Extract the (x, y) coordinate from the center of the cell holding the provided text.  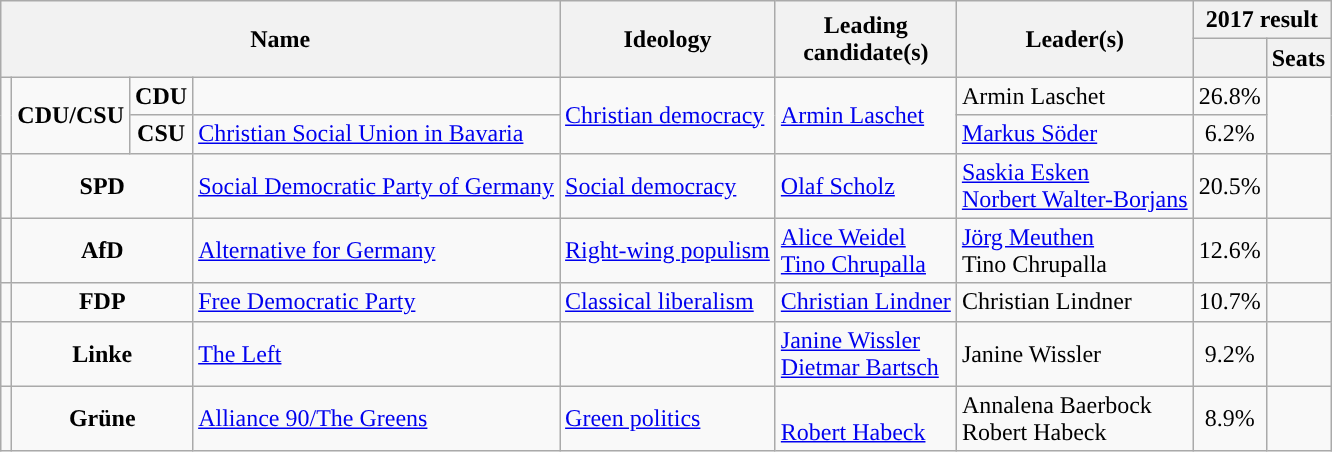
Janine WisslerDietmar Bartsch (866, 354)
12.6% (1230, 250)
6.2% (1230, 134)
Leadingcandidate(s) (866, 39)
Seats (1298, 58)
Markus Söder (1074, 134)
Classical liberalism (668, 302)
26.8% (1230, 96)
CDU/CSU (71, 115)
Grüne (102, 418)
20.5% (1230, 186)
Linke (102, 354)
Leader(s) (1074, 39)
2017 result (1262, 20)
CDU (162, 96)
Green politics (668, 418)
Christian democracy (668, 115)
Jörg MeuthenTino Chrupalla (1074, 250)
Robert Habeck (866, 418)
Annalena BaerbockRobert Habeck (1074, 418)
Alternative for Germany (376, 250)
Christian Social Union in Bavaria (376, 134)
Alice WeidelTino Chrupalla (866, 250)
Saskia EskenNorbert Walter-Borjans (1074, 186)
Olaf Scholz (866, 186)
9.2% (1230, 354)
CSU (162, 134)
Alliance 90/The Greens (376, 418)
Right-wing populism (668, 250)
10.7% (1230, 302)
The Left (376, 354)
Social Democratic Party of Germany (376, 186)
8.9% (1230, 418)
Social democracy (668, 186)
SPD (102, 186)
AfD (102, 250)
Name (280, 39)
Ideology (668, 39)
Free Democratic Party (376, 302)
Janine Wissler (1074, 354)
FDP (102, 302)
